Find where the given text appears and provide that cell's center as [X, Y] coordinate. 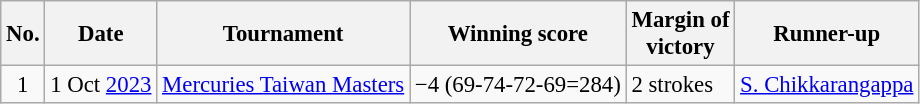
1 [23, 85]
Runner-up [827, 34]
Date [101, 34]
Tournament [284, 34]
1 Oct 2023 [101, 85]
No. [23, 34]
2 strokes [680, 85]
−4 (69-74-72-69=284) [518, 85]
Winning score [518, 34]
Margin ofvictory [680, 34]
Mercuries Taiwan Masters [284, 85]
S. Chikkarangappa [827, 85]
